Capture the cell that displays the provided text and extract its [x, y] central coordinate. 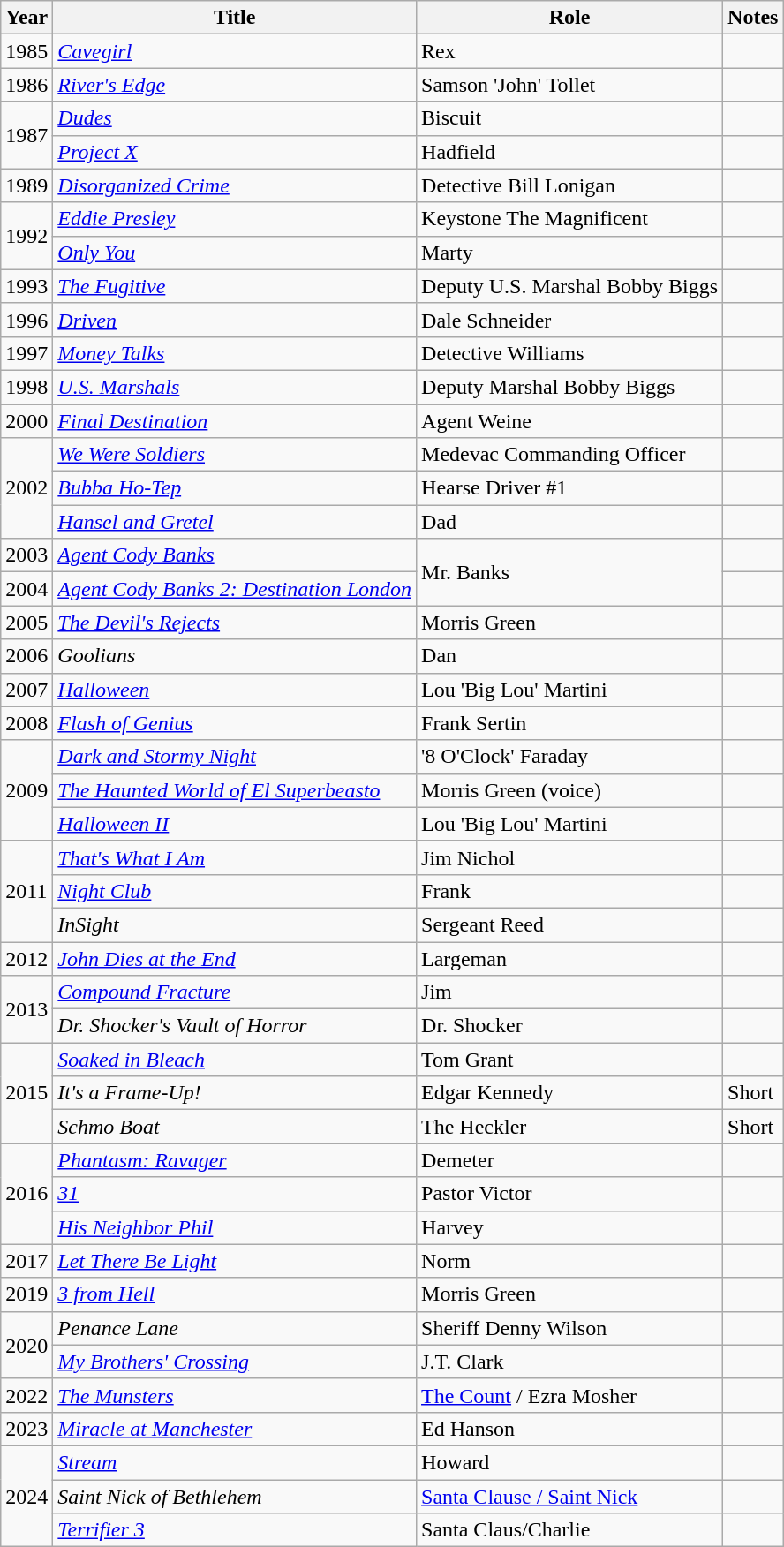
Cavegirl [235, 51]
Detective Bill Lonigan [570, 185]
Santa Clause / Saint Nick [570, 1497]
Sergeant Reed [570, 924]
2019 [26, 1294]
Hansel and Gretel [235, 522]
2022 [26, 1395]
River's Edge [235, 85]
Ed Hanson [570, 1429]
Final Destination [235, 421]
It's a Frame-Up! [235, 1093]
The Fugitive [235, 286]
1989 [26, 185]
Dale Schneider [570, 320]
2006 [26, 656]
Biscuit [570, 118]
The Munsters [235, 1395]
2023 [26, 1429]
Tom Grant [570, 1060]
John Dies at the End [235, 958]
Dudes [235, 118]
2016 [26, 1194]
Disorganized Crime [235, 185]
Agent Weine [570, 421]
His Neighbor Phil [235, 1227]
Deputy Marshal Bobby Biggs [570, 387]
Year [26, 18]
2005 [26, 623]
2013 [26, 1009]
Driven [235, 320]
2012 [26, 958]
Penance Lane [235, 1328]
Pastor Victor [570, 1194]
Keystone The Magnificent [570, 219]
2002 [26, 488]
Rex [570, 51]
Jim [570, 992]
The Haunted World of El Superbeasto [235, 790]
Stream [235, 1462]
1993 [26, 286]
The Devil's Rejects [235, 623]
Dr. Shocker's Vault of Horror [235, 1026]
31 [235, 1194]
Hadfield [570, 152]
1987 [26, 135]
Dark and Stormy Night [235, 757]
2024 [26, 1496]
Eddie Presley [235, 219]
Norm [570, 1261]
Only You [235, 253]
Agent Cody Banks [235, 555]
The Heckler [570, 1127]
1985 [26, 51]
That's What I Am [235, 857]
Money Talks [235, 353]
Dan [570, 656]
Halloween II [235, 824]
Jim Nichol [570, 857]
Santa Claus/Charlie [570, 1530]
Frank Sertin [570, 723]
2017 [26, 1261]
Hearse Driver #1 [570, 488]
1986 [26, 85]
Night Club [235, 891]
Saint Nick of Bethlehem [235, 1497]
Samson 'John' Tollet [570, 85]
The Count / Ezra Mosher [570, 1395]
Sheriff Denny Wilson [570, 1328]
We Were Soldiers [235, 455]
2004 [26, 589]
3 from Hell [235, 1294]
1998 [26, 387]
Project X [235, 152]
Notes [753, 18]
Flash of Genius [235, 723]
Mr. Banks [570, 572]
2009 [26, 790]
Agent Cody Banks 2: Destination London [235, 589]
Harvey [570, 1227]
U.S. Marshals [235, 387]
Title [235, 18]
J.T. Clark [570, 1362]
Edgar Kennedy [570, 1093]
InSight [235, 924]
2020 [26, 1345]
2011 [26, 891]
2000 [26, 421]
1996 [26, 320]
Halloween [235, 690]
Dad [570, 522]
2008 [26, 723]
Medevac Commanding Officer [570, 455]
2015 [26, 1093]
Goolians [235, 656]
Marty [570, 253]
Phantasm: Ravager [235, 1160]
Miracle at Manchester [235, 1429]
Role [570, 18]
'8 O'Clock' Faraday [570, 757]
Howard [570, 1462]
Morris Green (voice) [570, 790]
Demeter [570, 1160]
Detective Williams [570, 353]
1997 [26, 353]
2007 [26, 690]
My Brothers' Crossing [235, 1362]
Compound Fracture [235, 992]
Bubba Ho-Tep [235, 488]
Deputy U.S. Marshal Bobby Biggs [570, 286]
1992 [26, 236]
2003 [26, 555]
Terrifier 3 [235, 1530]
Dr. Shocker [570, 1026]
Frank [570, 891]
Soaked in Bleach [235, 1060]
Let There Be Light [235, 1261]
Largeman [570, 958]
Schmo Boat [235, 1127]
